Locate the cell with the specified text and output its [x, y] center coordinate. 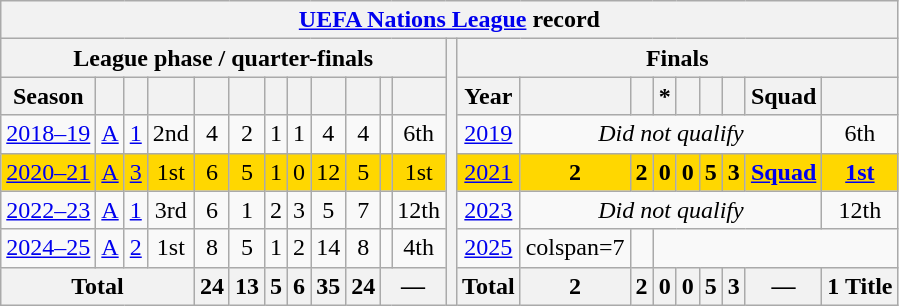
35 [328, 286]
Season [48, 96]
2023 [489, 210]
2024–25 [48, 248]
14 [328, 248]
2022–23 [48, 210]
2018–19 [48, 134]
2021 [489, 172]
2019 [489, 134]
2nd [170, 134]
3rd [170, 210]
1 Title [860, 286]
colspan=7 [575, 248]
Year [489, 96]
12 [328, 172]
UEFA Nations League record [450, 20]
2020–21 [48, 172]
* [664, 96]
4th [419, 248]
13 [246, 286]
2025 [489, 248]
League phase / quarter-finals [224, 58]
Finals [678, 58]
7 [364, 210]
